Scan for the cell matching the given text and deliver its [x, y] coordinate at center. 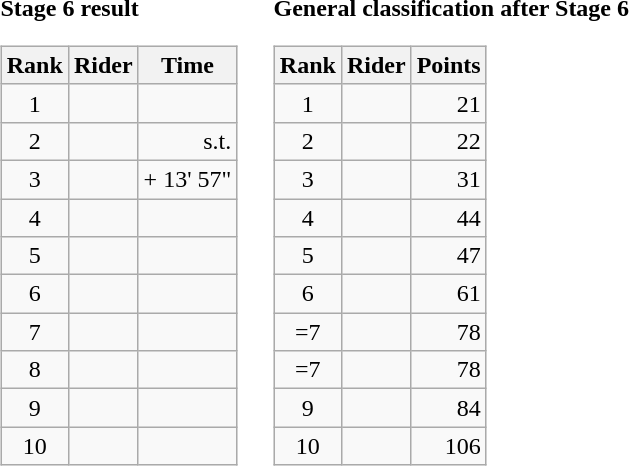
+ 13' 57" [188, 179]
8 [34, 370]
22 [448, 141]
Points [448, 65]
106 [448, 446]
31 [448, 179]
61 [448, 294]
Time [188, 65]
47 [448, 256]
44 [448, 217]
s.t. [188, 141]
84 [448, 408]
21 [448, 103]
7 [34, 332]
